Extract the [X, Y] coordinate from the center of the cell holding the provided text.  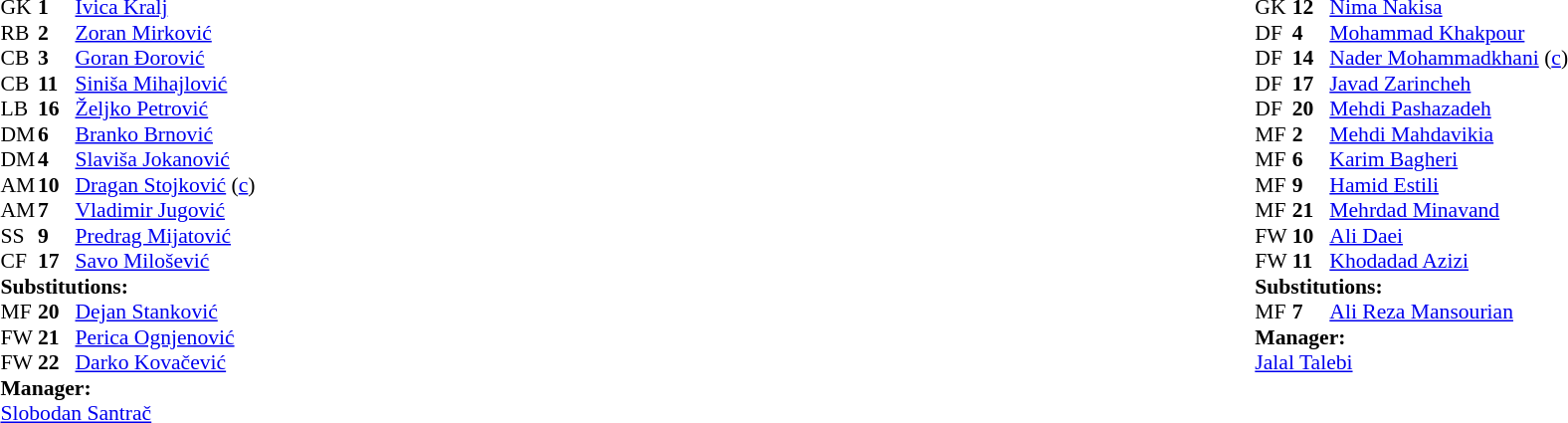
Khodadad Azizi [1449, 262]
14 [1311, 59]
Jalal Talebi [1411, 363]
Savo Milošević [165, 262]
16 [57, 108]
3 [57, 59]
Mehdi Pashazadeh [1449, 108]
Branko Brnović [165, 134]
Goran Đorović [165, 59]
Dejan Stanković [165, 312]
Predrag Mijatović [165, 236]
Slaviša Jokanović [165, 160]
SS [19, 236]
Mehdi Mahdavikia [1449, 134]
Željko Petrović [165, 108]
Ali Daei [1449, 236]
Nader Mohammadkhani (c) [1449, 59]
Vladimir Jugović [165, 210]
Zoran Mirković [165, 33]
Karim Bagheri [1449, 160]
Darko Kovačević [165, 363]
Javad Zarincheh [1449, 84]
Mohammad Khakpour [1449, 33]
LB [19, 108]
Perica Ognjenović [165, 337]
Siniša Mihajlović [165, 84]
Dragan Stojković (c) [165, 185]
RB [19, 33]
Ali Reza Mansourian [1449, 312]
CF [19, 262]
Mehrdad Minavand [1449, 210]
22 [57, 363]
Hamid Estili [1449, 185]
